Extract the (X, Y) coordinate from the center of the cell holding the provided text.  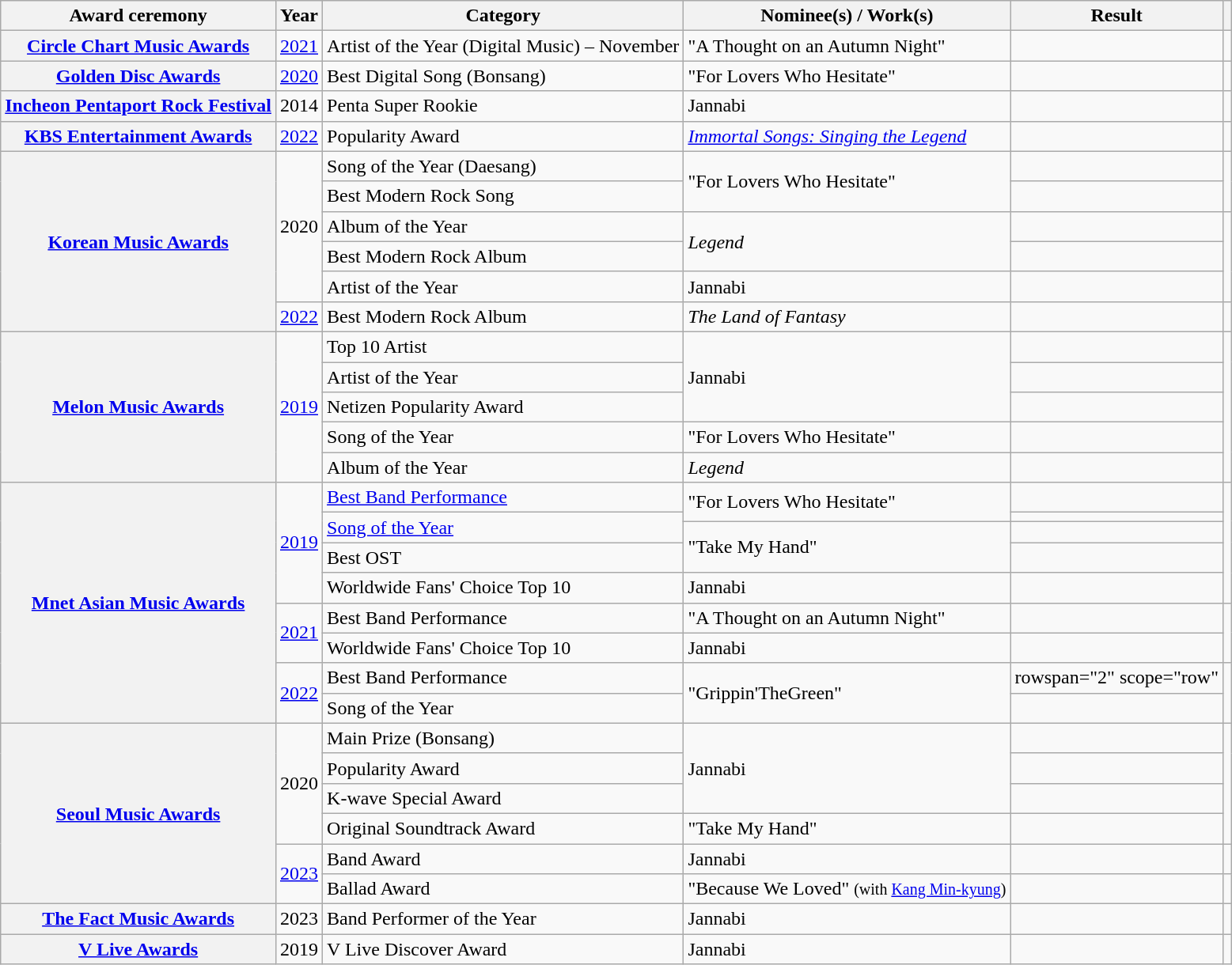
Mnet Asian Music Awards (138, 603)
"Because We Loved" (with Kang Min-kyung) (847, 889)
Song of the Year (Daesang) (503, 166)
Ballad Award (503, 889)
Band Performer of the Year (503, 919)
Netizen Popularity Award (503, 407)
Melon Music Awards (138, 407)
Seoul Music Awards (138, 813)
The Fact Music Awards (138, 919)
Best Digital Song (Bonsang) (503, 76)
Penta Super Rookie (503, 106)
Circle Chart Music Awards (138, 46)
2014 (299, 106)
V Live Awards (138, 949)
Golden Disc Awards (138, 76)
Best OST (503, 558)
Incheon Pentaport Rock Festival (138, 106)
KBS Entertainment Awards (138, 136)
The Land of Fantasy (847, 316)
Award ceremony (138, 16)
Best Modern Rock Song (503, 196)
Korean Music Awards (138, 241)
Immortal Songs: Singing the Legend (847, 136)
Original Soundtrack Award (503, 828)
Nominee(s) / Work(s) (847, 16)
Main Prize (Bonsang) (503, 738)
Result (1117, 16)
Top 10 Artist (503, 346)
Category (503, 16)
rowspan="2" scope="row" (1117, 678)
"Grippin'TheGreen" (847, 693)
K-wave Special Award (503, 798)
Artist of the Year (Digital Music) – November (503, 46)
V Live Discover Award (503, 949)
Band Award (503, 858)
Year (299, 16)
